Return the (X, Y) coordinate for the center point of the cell that contains the specified text.  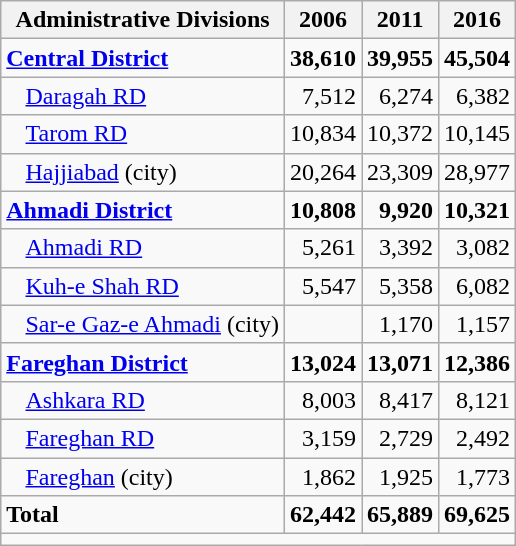
45,504 (478, 58)
Fareghan RD (143, 438)
Daragah RD (143, 96)
1,157 (478, 324)
2006 (322, 20)
6,382 (478, 96)
10,321 (478, 210)
Administrative Divisions (143, 20)
10,834 (322, 134)
28,977 (478, 172)
3,082 (478, 248)
1,925 (400, 477)
Fareghan District (143, 362)
6,274 (400, 96)
10,808 (322, 210)
13,071 (400, 362)
39,955 (400, 58)
23,309 (400, 172)
1,170 (400, 324)
5,261 (322, 248)
62,442 (322, 515)
3,392 (400, 248)
20,264 (322, 172)
Hajjiabad (city) (143, 172)
7,512 (322, 96)
3,159 (322, 438)
65,889 (400, 515)
1,862 (322, 477)
10,372 (400, 134)
Ahmadi District (143, 210)
69,625 (478, 515)
5,358 (400, 286)
5,547 (322, 286)
Central District (143, 58)
Sar-e Gaz-e Ahmadi (city) (143, 324)
2,729 (400, 438)
Fareghan (city) (143, 477)
Kuh-e Shah RD (143, 286)
Ahmadi RD (143, 248)
2,492 (478, 438)
13,024 (322, 362)
2011 (400, 20)
9,920 (400, 210)
1,773 (478, 477)
2016 (478, 20)
10,145 (478, 134)
38,610 (322, 58)
8,417 (400, 400)
Total (143, 515)
12,386 (478, 362)
6,082 (478, 286)
8,121 (478, 400)
Tarom RD (143, 134)
8,003 (322, 400)
Ashkara RD (143, 400)
